Extract the (x, y) coordinate from the center of the cell holding the provided text.  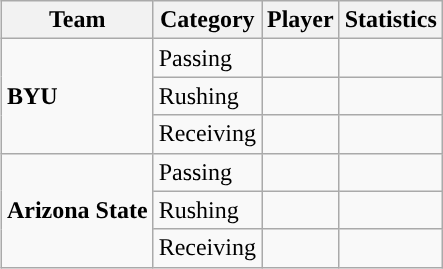
Arizona State (77, 210)
Category (207, 20)
Team (77, 20)
BYU (77, 96)
Statistics (390, 20)
Player (301, 20)
